Provide the [x, y] coordinate of the cell's center where the given text is located.  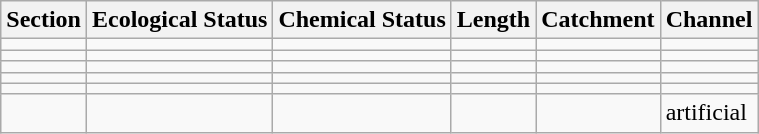
Chemical Status [362, 20]
artificial [709, 113]
Channel [709, 20]
Ecological Status [179, 20]
Length [493, 20]
Section [44, 20]
Catchment [598, 20]
